Return the (x, y) coordinate for the center point of the cell that contains the specified text.  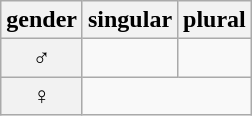
♂ (42, 58)
plural (215, 20)
gender (42, 20)
singular (130, 20)
♀ (42, 96)
